Capture the cell that displays the provided text and extract its [X, Y] central coordinate. 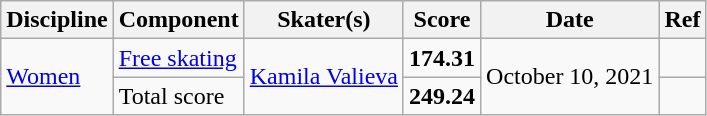
Skater(s) [324, 20]
October 10, 2021 [570, 77]
174.31 [442, 58]
Total score [178, 96]
Component [178, 20]
Discipline [57, 20]
Women [57, 77]
Kamila Valieva [324, 77]
Ref [682, 20]
Date [570, 20]
Free skating [178, 58]
Score [442, 20]
249.24 [442, 96]
